Scan for the cell matching the given text and deliver its (X, Y) coordinate at center. 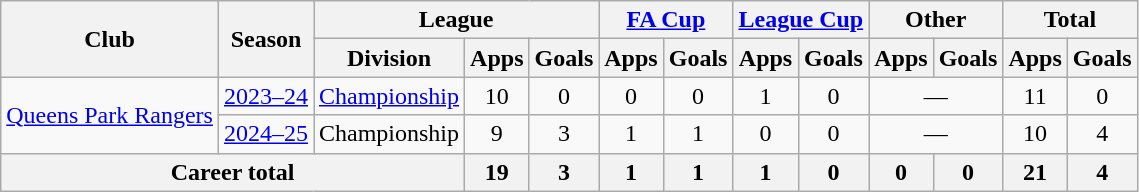
Queens Park Rangers (110, 115)
Total (1070, 20)
2024–25 (266, 134)
Season (266, 39)
League Cup (801, 20)
21 (1035, 172)
FA Cup (666, 20)
9 (497, 134)
Club (110, 39)
11 (1035, 96)
Other (936, 20)
2023–24 (266, 96)
Division (390, 58)
Career total (233, 172)
19 (497, 172)
League (456, 20)
